Extract the (X, Y) coordinate from the center of the cell holding the provided text.  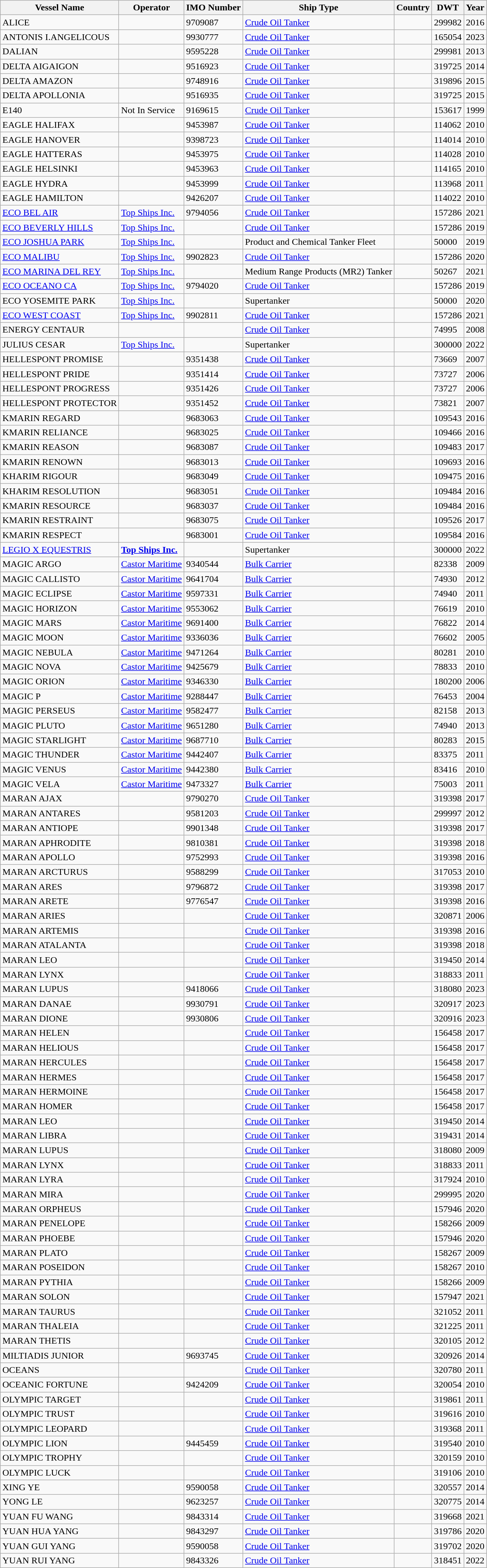
OLYMPIC LUCK (60, 1473)
HELLESPONT PROGRESS (60, 388)
YONG LE (60, 1502)
9595228 (213, 52)
KHARIM RIGOUR (60, 476)
EAGLE HYDRA (60, 184)
MARAN ANTARES (60, 813)
MARAN AJAX (60, 799)
MARAN PENELOPE (60, 1224)
HELLESPONT PROTECTOR (60, 403)
9588299 (213, 872)
DELTA AMAZON (60, 81)
9683087 (213, 447)
2004 (475, 696)
82158 (448, 711)
9691400 (213, 623)
9683037 (213, 506)
2008 (475, 330)
MARAN TAURUS (60, 1311)
9709087 (213, 22)
ECO MARINA DEL REY (60, 271)
109584 (448, 535)
320105 (448, 1341)
LEGIO X EQUESTRIS (60, 550)
MARAN ARETE (60, 901)
9796872 (213, 886)
MAGIC VELA (60, 784)
MARAN ARES (60, 886)
MAGIC MOON (60, 637)
9641704 (213, 579)
113968 (448, 184)
ECO OCEANO CA (60, 286)
319106 (448, 1473)
KMARIN RESPECT (60, 535)
9453963 (213, 169)
50267 (448, 271)
319616 (448, 1414)
114022 (448, 198)
9683075 (213, 520)
9843314 (213, 1516)
9930791 (213, 1004)
320775 (448, 1502)
MARAN ANTIOPE (60, 828)
9581203 (213, 813)
MAGIC HORIZON (60, 608)
OLYMPIC TARGET (60, 1399)
320926 (448, 1355)
MARAN LYRA (60, 1180)
109466 (448, 433)
Product and Chemical Tanker Fleet (319, 242)
MARAN PYTHIA (60, 1282)
9340544 (213, 564)
MARAN SOLON (60, 1297)
319702 (448, 1546)
Country (413, 8)
9582477 (213, 711)
OCEANS (60, 1370)
MAGIC PERSEUS (60, 711)
75003 (448, 784)
YUAN RUI YANG (60, 1560)
YUAN HUA YANG (60, 1531)
9683063 (213, 418)
9426207 (213, 198)
319668 (448, 1516)
319431 (448, 1136)
OLYMPIC LION (60, 1443)
MAGIC NEBULA (60, 652)
317924 (448, 1180)
109543 (448, 418)
MARAN HERMES (60, 1077)
9351438 (213, 359)
9651280 (213, 725)
9442380 (213, 769)
EAGLE HANOVER (60, 139)
MARAN POSEIDON (60, 1267)
320916 (448, 1018)
ECO YOSEMITE PARK (60, 301)
ECO JOSHUA PARK (60, 242)
319540 (448, 1443)
76453 (448, 696)
MAGIC ECLIPSE (60, 593)
78833 (448, 667)
320557 (448, 1487)
299997 (448, 813)
76602 (448, 637)
YUAN GUI YANG (60, 1546)
MAGIC CALLISTO (60, 579)
MARAN PHOEBE (60, 1238)
EAGLE HAMILTON (60, 198)
318451 (448, 1560)
9748916 (213, 81)
9901348 (213, 828)
9683013 (213, 462)
MARAN APHRODITE (60, 843)
ANTONIS I.ANGELICOUS (60, 37)
320159 (448, 1458)
KMARIN RENOWN (60, 462)
EAGLE HELSINKI (60, 169)
HELLESPONT PRIDE (60, 374)
MAGIC THUNDER (60, 755)
9453975 (213, 154)
MARAN MIRA (60, 1194)
KMARIN REGARD (60, 418)
9453987 (213, 125)
9752993 (213, 857)
114062 (448, 125)
321052 (448, 1311)
9424209 (213, 1385)
ECO WEST COAST (60, 315)
9553062 (213, 608)
DELTA AIGAIGON (60, 66)
ENERGY CENTAUR (60, 330)
ALICE (60, 22)
9516923 (213, 66)
Year (475, 8)
MAGIC VENUS (60, 769)
83416 (448, 769)
9810381 (213, 843)
319786 (448, 1531)
MARAN HELIOUS (60, 1048)
9351414 (213, 374)
9471264 (213, 652)
1999 (475, 110)
9516935 (213, 95)
9902811 (213, 315)
9351452 (213, 403)
76822 (448, 623)
OCEANIC FORTUNE (60, 1385)
9683025 (213, 433)
MILTIADIS JUNIOR (60, 1355)
9843297 (213, 1531)
9351426 (213, 388)
MARAN DANAE (60, 1004)
MARAN HERCULES (60, 1062)
74930 (448, 579)
9442407 (213, 755)
9453999 (213, 184)
9794056 (213, 213)
9902823 (213, 257)
9623257 (213, 1502)
KMARIN RESTRAINT (60, 520)
109475 (448, 476)
E140 (60, 110)
109693 (448, 462)
9425679 (213, 667)
9169615 (213, 110)
ECO MALIBU (60, 257)
Ship Type (319, 8)
76619 (448, 608)
9597331 (213, 593)
319368 (448, 1429)
165054 (448, 37)
MARAN THETIS (60, 1341)
DALIAN (60, 52)
109526 (448, 520)
74995 (448, 330)
9288447 (213, 696)
9687710 (213, 740)
MARAN APOLLO (60, 857)
9683049 (213, 476)
Not In Service (152, 110)
DWT (448, 8)
299995 (448, 1194)
299982 (448, 22)
9683001 (213, 535)
321225 (448, 1326)
153617 (448, 110)
317053 (448, 872)
MARAN PLATO (60, 1253)
ECO BEVERLY HILLS (60, 227)
MAGIC NOVA (60, 667)
320054 (448, 1385)
80283 (448, 740)
9445459 (213, 1443)
OLYMPIC TROPHY (60, 1458)
9930777 (213, 37)
114028 (448, 154)
MARAN LIBRA (60, 1136)
MARAN ARCTURUS (60, 872)
9336036 (213, 637)
OLYMPIC LEOPARD (60, 1429)
MAGIC STARLIGHT (60, 740)
9418066 (213, 989)
MARAN HELEN (60, 1033)
MARAN ARIES (60, 916)
HELLESPONT PROMISE (60, 359)
9398723 (213, 139)
9843326 (213, 1560)
OLYMPIC TRUST (60, 1414)
ECO BEL AIR (60, 213)
KMARIN RESOURCE (60, 506)
2005 (475, 637)
EAGLE HATTERAS (60, 154)
MAGIC MARS (60, 623)
JULIUS CESAR (60, 344)
DELTA APOLLONIA (60, 95)
MARAN THALEIA (60, 1326)
XING YE (60, 1487)
73821 (448, 403)
9683051 (213, 491)
299981 (448, 52)
MARAN HERMOINE (60, 1092)
157947 (448, 1297)
9776547 (213, 901)
Operator (152, 8)
114014 (448, 139)
320780 (448, 1370)
73669 (448, 359)
109483 (448, 447)
320871 (448, 916)
MAGIC ARGO (60, 564)
9930806 (213, 1018)
MARAN ORPHEUS (60, 1209)
Medium Range Products (MR2) Tanker (319, 271)
EAGLE HALIFAX (60, 125)
KMARIN REASON (60, 447)
MAGIC P (60, 696)
320917 (448, 1004)
83375 (448, 755)
9693745 (213, 1355)
114165 (448, 169)
Vessel Name (60, 8)
319896 (448, 81)
KMARIN RELIANCE (60, 433)
MAGIC PLUTO (60, 725)
9790270 (213, 799)
80281 (448, 652)
YUAN FU WANG (60, 1516)
MARAN ARTEMIS (60, 931)
9346330 (213, 682)
KHARIM RESOLUTION (60, 491)
9794020 (213, 286)
9473327 (213, 784)
IMO Number (213, 8)
180200 (448, 682)
82338 (448, 564)
MAGIC ORION (60, 682)
319861 (448, 1399)
MARAN ATALANTA (60, 945)
MARAN HOMER (60, 1106)
MARAN DIONE (60, 1018)
